Extract the [X, Y] coordinate from the center of the cell holding the provided text.  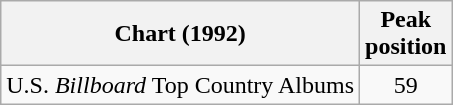
59 [406, 85]
Chart (1992) [180, 34]
U.S. Billboard Top Country Albums [180, 85]
Peakposition [406, 34]
